Find where the given text appears and provide that cell's center as (x, y) coordinate. 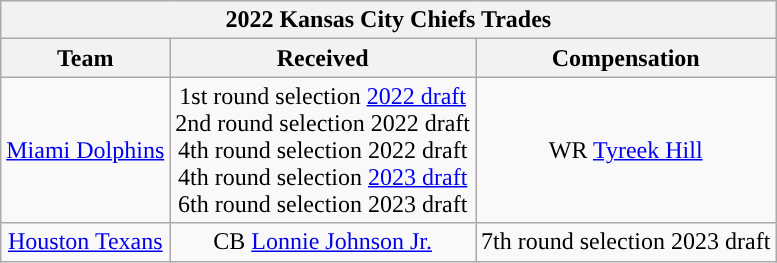
WR Tyreek Hill (626, 150)
Compensation (626, 58)
CB Lonnie Johnson Jr. (323, 242)
7th round selection 2023 draft (626, 242)
Team (86, 58)
Miami Dolphins (86, 150)
Houston Texans (86, 242)
2022 Kansas City Chiefs Trades (388, 20)
Received (323, 58)
